Identify which cell holds the provided text, then report its [X, Y] central coordinate. 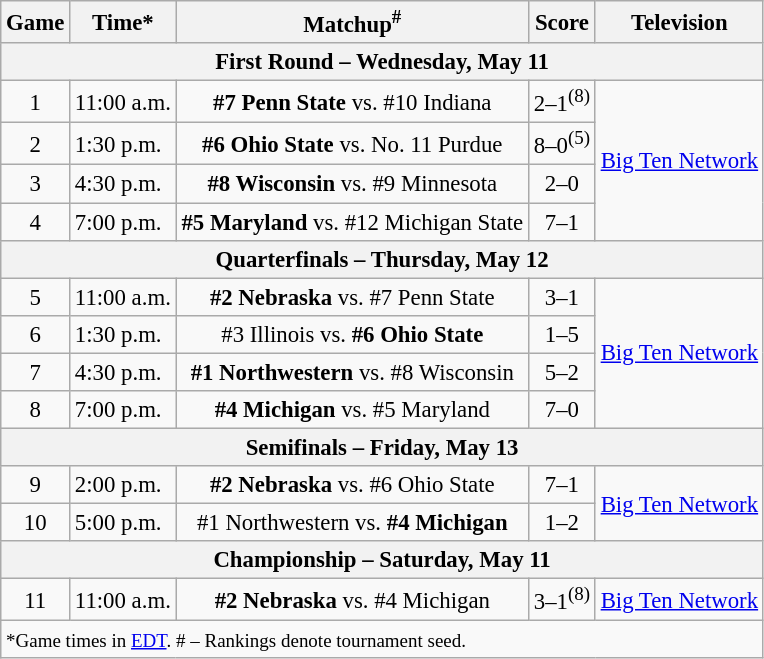
#3 Illinois vs. #6 Ohio State [352, 334]
3–1 [562, 297]
2–0 [562, 184]
10 [36, 522]
Matchup# [352, 22]
7 [36, 372]
First Round – Wednesday, May 11 [382, 62]
Score [562, 22]
9 [36, 485]
Television [679, 22]
1 [36, 102]
#8 Wisconsin vs. #9 Minnesota [352, 184]
4 [36, 222]
7–0 [562, 410]
5 [36, 297]
#2 Nebraska vs. #4 Michigan [352, 600]
11 [36, 600]
8–0(5) [562, 144]
8 [36, 410]
5–2 [562, 372]
#7 Penn State vs. #10 Indiana [352, 102]
#1 Northwestern vs. #4 Michigan [352, 522]
Semifinals – Friday, May 13 [382, 447]
5:00 p.m. [124, 522]
3 [36, 184]
#6 Ohio State vs. No. 11 Purdue [352, 144]
1–2 [562, 522]
2–1(8) [562, 102]
1–5 [562, 334]
3–1(8) [562, 600]
*Game times in EDT. # – Rankings denote tournament seed. [382, 640]
#1 Northwestern vs. #8 Wisconsin [352, 372]
#2 Nebraska vs. #7 Penn State [352, 297]
6 [36, 334]
#2 Nebraska vs. #6 Ohio State [352, 485]
2:00 p.m. [124, 485]
Championship – Saturday, May 11 [382, 560]
Quarterfinals – Thursday, May 12 [382, 259]
#4 Michigan vs. #5 Maryland [352, 410]
Game [36, 22]
#5 Maryland vs. #12 Michigan State [352, 222]
2 [36, 144]
Time* [124, 22]
